Scan for the cell matching the given text and deliver its (X, Y) coordinate at center. 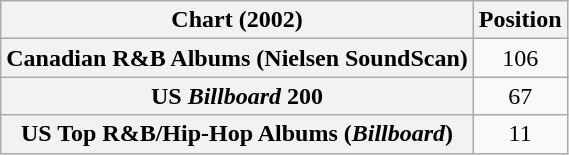
Position (520, 20)
11 (520, 134)
US Top R&B/Hip-Hop Albums (Billboard) (238, 134)
US Billboard 200 (238, 96)
Chart (2002) (238, 20)
67 (520, 96)
106 (520, 58)
Canadian R&B Albums (Nielsen SoundScan) (238, 58)
